Locate the cell with the specified text and output its [X, Y] center coordinate. 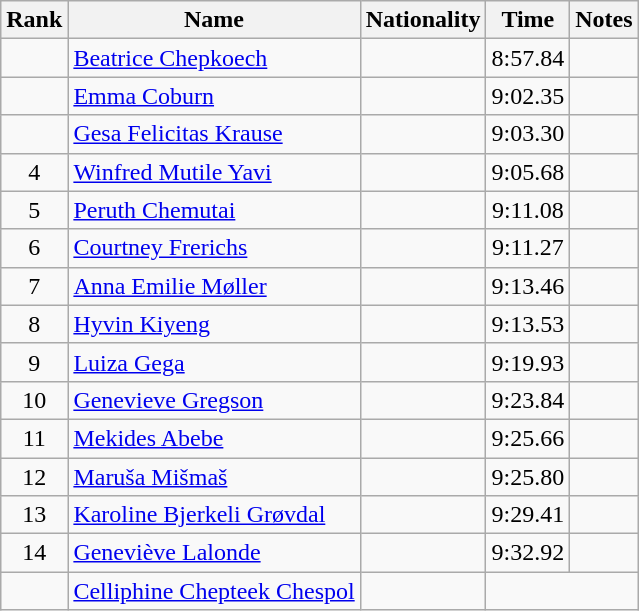
Peruth Chemutai [214, 210]
Rank [34, 20]
9:13.53 [528, 324]
Beatrice Chepkoech [214, 58]
Anna Emilie Møller [214, 286]
Hyvin Kiyeng [214, 324]
6 [34, 248]
9:05.68 [528, 172]
9:23.84 [528, 400]
Name [214, 20]
Maruša Mišmaš [214, 477]
7 [34, 286]
4 [34, 172]
Geneviève Lalonde [214, 553]
Gesa Felicitas Krause [214, 134]
Karoline Bjerkeli Grøvdal [214, 515]
9:13.46 [528, 286]
10 [34, 400]
Luiza Gega [214, 362]
Genevieve Gregson [214, 400]
5 [34, 210]
9:03.30 [528, 134]
Courtney Frerichs [214, 248]
9:25.80 [528, 477]
9:11.27 [528, 248]
14 [34, 553]
Winfred Mutile Yavi [214, 172]
Notes [604, 20]
8 [34, 324]
9:02.35 [528, 96]
13 [34, 515]
9:25.66 [528, 438]
12 [34, 477]
9:29.41 [528, 515]
9 [34, 362]
9:19.93 [528, 362]
9:32.92 [528, 553]
9:11.08 [528, 210]
Emma Coburn [214, 96]
Time [528, 20]
11 [34, 438]
Celliphine Chepteek Chespol [214, 591]
Nationality [423, 20]
Mekides Abebe [214, 438]
8:57.84 [528, 58]
